Search for the cell housing the specified text and yield its [X, Y] center coordinate. 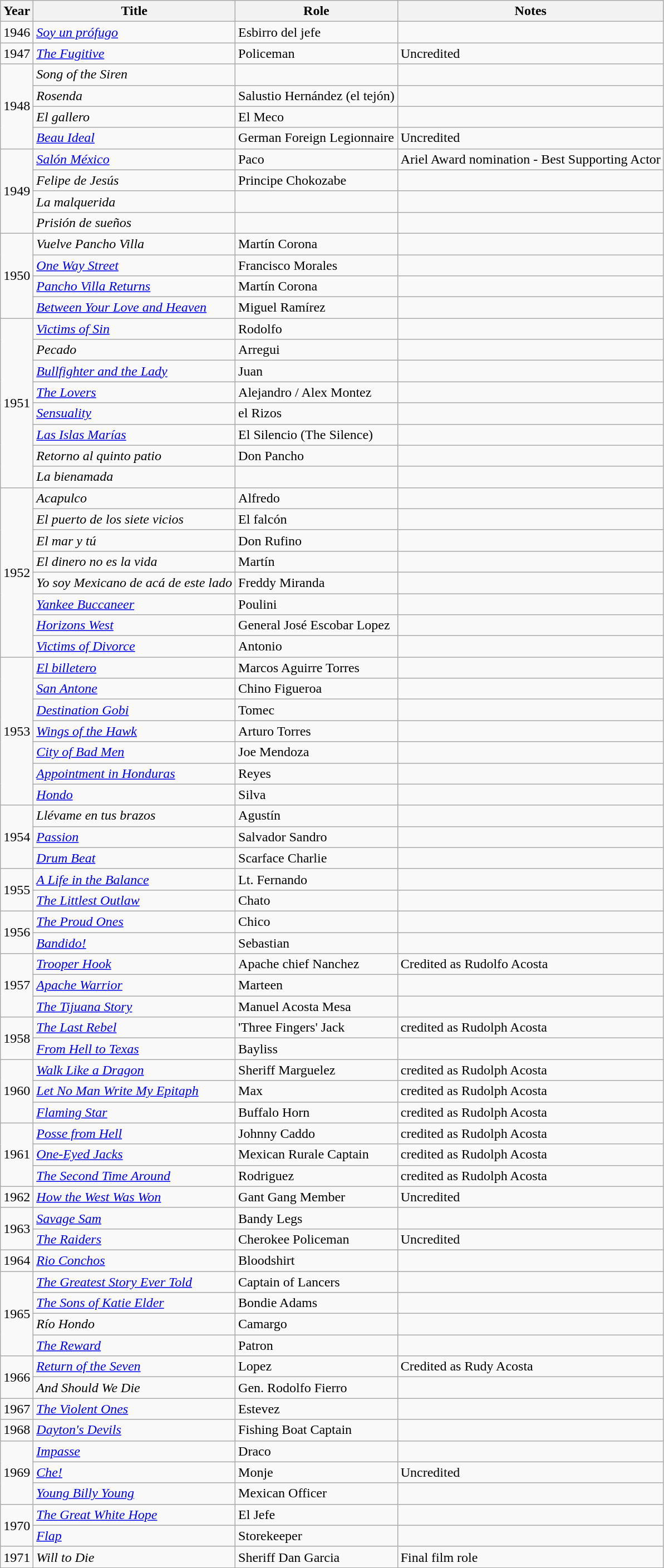
El puerto de los siete vicios [135, 519]
Johnny Caddo [317, 1133]
Captain of Lancers [317, 1281]
Yo soy Mexicano de acá de este lado [135, 583]
Posse from Hell [135, 1133]
The Raiders [135, 1239]
Silva [317, 795]
The Littlest Outlaw [135, 900]
Salustio Hernández (el tejón) [317, 96]
Mexican Rurale Captain [317, 1155]
Impasse [135, 1451]
1965 [17, 1313]
Between Your Love and Heaven [135, 308]
Lt. Fernando [317, 879]
How the West Was Won [135, 1197]
Don Rufino [317, 540]
Victims of Divorce [135, 647]
Hondo [135, 795]
La malquerida [135, 201]
Horizons West [135, 625]
Salón México [135, 159]
Pecado [135, 350]
Year [17, 11]
1966 [17, 1377]
El dinero no es la vida [135, 561]
Role [317, 11]
Río Hondo [135, 1324]
Sheriff Dan Garcia [317, 1557]
1962 [17, 1197]
Bullfighter and the Lady [135, 371]
El Silencio (The Silence) [317, 435]
The Proud Ones [135, 921]
Marteen [317, 985]
Francisco Morales [317, 265]
1946 [17, 32]
Principe Chokozabe [317, 180]
Credited as Rudolfo Acosta [530, 964]
Trooper Hook [135, 964]
Cherokee Policeman [317, 1239]
1947 [17, 53]
El mar y tú [135, 540]
Tomec [317, 710]
Walk Like a Dragon [135, 1070]
Ariel Award nomination - Best Supporting Actor [530, 159]
Chico [317, 921]
Buffalo Horn [317, 1112]
The Tijuana Story [135, 1007]
Rodolfo [317, 329]
Title [135, 11]
Drum Beat [135, 858]
1967 [17, 1409]
Vuelve Pancho Villa [135, 244]
Scarface Charlie [317, 858]
The Greatest Story Ever Told [135, 1281]
Gen. Rodolfo Fierro [317, 1388]
Bandy Legs [317, 1218]
The Sons of Katie Elder [135, 1303]
The Violent Ones [135, 1409]
And Should We Die [135, 1388]
El falcón [317, 519]
1969 [17, 1472]
1950 [17, 275]
The Last Rebel [135, 1028]
Apache Warrior [135, 985]
1957 [17, 985]
Appointment in Honduras [135, 773]
Return of the Seven [135, 1367]
Victims of Sin [135, 329]
Joe Mendoza [317, 752]
Chato [317, 900]
The Second Time Around [135, 1176]
Arturo Torres [317, 731]
Notes [530, 11]
Dayton's Devils [135, 1430]
1971 [17, 1557]
Martín [317, 561]
Che! [135, 1472]
German Foreign Legionnaire [317, 138]
Credited as Rudy Acosta [530, 1367]
Poulini [317, 604]
Sebastian [317, 943]
1955 [17, 890]
Lopez [317, 1367]
Passion [135, 837]
From Hell to Texas [135, 1049]
Storekeeper [317, 1536]
Llévame en tus brazos [135, 816]
Bandido! [135, 943]
Agustín [317, 816]
Prisión de sueños [135, 223]
Paco [317, 159]
Rio Conchos [135, 1260]
Yankee Buccaneer [135, 604]
Camargo [317, 1324]
Song of the Siren [135, 75]
Bayliss [317, 1049]
1951 [17, 403]
Manuel Acosta Mesa [317, 1007]
Reyes [317, 773]
Draco [317, 1451]
1956 [17, 932]
el Rizos [317, 413]
1964 [17, 1260]
Wings of the Hawk [135, 731]
The Great White Hope [135, 1515]
Patron [317, 1345]
1952 [17, 572]
Miguel Ramírez [317, 308]
One-Eyed Jacks [135, 1155]
Bloodshirt [317, 1260]
Savage Sam [135, 1218]
Arregui [317, 350]
1948 [17, 106]
Juan [317, 371]
Mexican Officer [317, 1493]
1958 [17, 1038]
Monje [317, 1472]
One Way Street [135, 265]
Estevez [317, 1409]
El Jefe [317, 1515]
Apache chief Nanchez [317, 964]
Alejandro / Alex Montez [317, 392]
El Meco [317, 117]
1970 [17, 1525]
A Life in the Balance [135, 879]
Antonio [317, 647]
Retorno al quinto patio [135, 456]
1963 [17, 1229]
Las Islas Marías [135, 435]
Let No Man Write My Epitaph [135, 1091]
Young Billy Young [135, 1493]
Destination Gobi [135, 710]
El gallero [135, 117]
Felipe de Jesús [135, 180]
1961 [17, 1155]
Flaming Star [135, 1112]
Final film role [530, 1557]
Marcos Aguirre Torres [317, 668]
Salvador Sandro [317, 837]
San Antone [135, 689]
Sheriff Marguelez [317, 1070]
Will to Die [135, 1557]
General José Escobar Lopez [317, 625]
Rosenda [135, 96]
1949 [17, 191]
The Lovers [135, 392]
El billetero [135, 668]
1954 [17, 837]
Bondie Adams [317, 1303]
Policeman [317, 53]
La bienamada [135, 477]
Flap [135, 1536]
Beau Ideal [135, 138]
Max [317, 1091]
Don Pancho [317, 456]
1953 [17, 731]
Esbirro del jefe [317, 32]
Freddy Miranda [317, 583]
Sensuality [135, 413]
The Reward [135, 1345]
Rodriguez [317, 1176]
Pancho Villa Returns [135, 287]
Fishing Boat Captain [317, 1430]
Gant Gang Member [317, 1197]
1960 [17, 1091]
The Fugitive [135, 53]
Soy un prófugo [135, 32]
Chino Figueroa [317, 689]
City of Bad Men [135, 752]
1968 [17, 1430]
'Three Fingers' Jack [317, 1028]
Acapulco [135, 498]
Alfredo [317, 498]
